Return the [x, y] coordinate for the center point of the cell that contains the specified text.  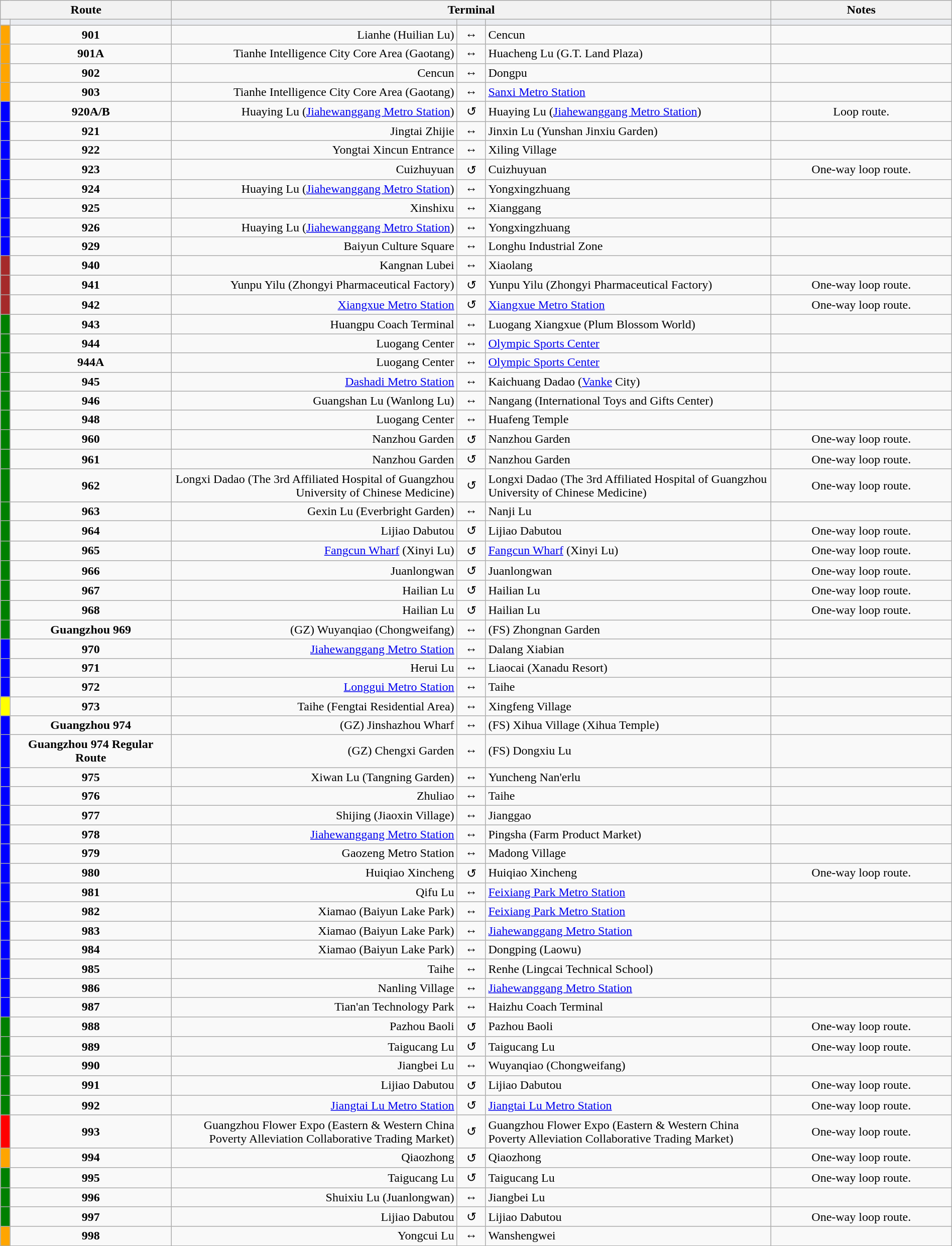
Jianggao [628, 815]
980 [91, 873]
Dongpu [628, 73]
Kangnan Lubei [314, 266]
Dalang Xiabian [628, 649]
Route [86, 10]
925 [91, 208]
979 [91, 853]
960 [91, 439]
(GZ) Wuyanqiao (Chongweifang) [314, 630]
965 [91, 551]
Terminal [471, 10]
Xiaolang [628, 266]
923 [91, 170]
Haizhu Coach Terminal [628, 1007]
966 [91, 571]
973 [91, 706]
(GZ) Chengxi Garden [314, 751]
Huafeng Temple [628, 420]
942 [91, 305]
987 [91, 1007]
963 [91, 511]
Taihe (Fengtai Residential Area) [314, 706]
Huangpu Coach Terminal [314, 324]
967 [91, 590]
Jingtai Zhijie [314, 131]
Guangzhou 974 [91, 725]
Nangang (International Toys and Gifts Center) [628, 401]
Wanshengwei [628, 1236]
Notes [861, 10]
945 [91, 382]
941 [91, 285]
Xianggang [628, 208]
921 [91, 131]
990 [91, 1066]
Gaozeng Metro Station [314, 853]
948 [91, 420]
Yongtai Xincun Entrance [314, 150]
Shijing (Jiaoxin Village) [314, 815]
Xiwan Lu (Tangning Garden) [314, 777]
Kaichuang Dadao (Vanke City) [628, 382]
968 [91, 610]
Sanxi Metro Station [628, 92]
901 [91, 35]
Xinshixu [314, 208]
944 [91, 343]
976 [91, 796]
Zhuliao [314, 796]
Madong Village [628, 853]
Nanji Lu [628, 511]
972 [91, 687]
Xiling Village [628, 150]
Yuncheng Nan'erlu [628, 777]
982 [91, 912]
Dongping (Laowu) [628, 950]
Herui Lu [314, 668]
986 [91, 988]
Wuyanqiao (Chongweifang) [628, 1066]
(FS) Dongxiu Lu [628, 751]
(FS) Zhongnan Garden [628, 630]
Lianhe (Huilian Lu) [314, 35]
961 [91, 459]
926 [91, 227]
978 [91, 834]
(GZ) Jinshazhou Wharf [314, 725]
988 [91, 1027]
Renhe (Lingcai Technical School) [628, 969]
964 [91, 531]
991 [91, 1085]
997 [91, 1217]
924 [91, 189]
993 [91, 1132]
Guangzhou 969 [91, 630]
984 [91, 950]
Loop route. [861, 111]
Luogang Xiangxue (Plum Blossom World) [628, 324]
Huacheng Lu (G.T. Land Plaza) [628, 54]
920A/B [91, 111]
903 [91, 92]
Pingsha (Farm Product Market) [628, 834]
998 [91, 1236]
Tian'an Technology Park [314, 1007]
901A [91, 54]
902 [91, 73]
996 [91, 1197]
Qifu Lu [314, 893]
992 [91, 1105]
Shuixiu Lu (Juanlongwan) [314, 1197]
(FS) Xihua Village (Xihua Temple) [628, 725]
Xingfeng Village [628, 706]
989 [91, 1047]
Yongcui Lu [314, 1236]
Baiyun Culture Square [314, 246]
970 [91, 649]
985 [91, 969]
946 [91, 401]
Longhu Industrial Zone [628, 246]
995 [91, 1178]
994 [91, 1158]
929 [91, 246]
Dashadi Metro Station [314, 382]
940 [91, 266]
975 [91, 777]
Liaocai (Xanadu Resort) [628, 668]
943 [91, 324]
Gexin Lu (Everbright Garden) [314, 511]
Nanling Village [314, 988]
981 [91, 893]
Longgui Metro Station [314, 687]
977 [91, 815]
Guangzhou 974 Regular Route [91, 751]
944A [91, 362]
962 [91, 485]
922 [91, 150]
Guangshan Lu (Wanlong Lu) [314, 401]
971 [91, 668]
Jinxin Lu (Yunshan Jinxiu Garden) [628, 131]
983 [91, 931]
